Output the (x, y) coordinate of the center of the cell containing the given text.  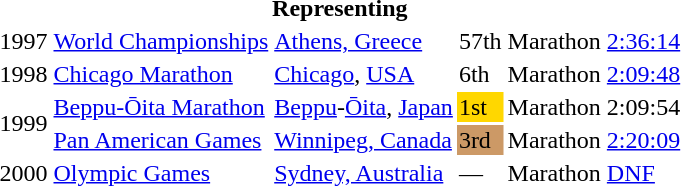
1st (480, 107)
World Championships (161, 41)
Beppu-Ōita, Japan (364, 107)
3rd (480, 140)
6th (480, 74)
57th (480, 41)
Chicago Marathon (161, 74)
Chicago, USA (364, 74)
2:20:09 (643, 140)
Pan American Games (161, 140)
2:09:48 (643, 74)
2:09:54 (643, 107)
2:36:14 (643, 41)
Beppu-Ōita Marathon (161, 107)
Winnipeg, Canada (364, 140)
Athens, Greece (364, 41)
